Capture the cell that displays the provided text and extract its [X, Y] central coordinate. 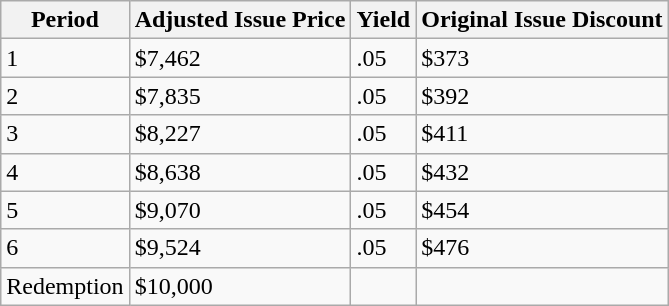
$9,524 [240, 248]
$7,835 [240, 96]
$476 [542, 248]
$9,070 [240, 210]
4 [65, 172]
1 [65, 58]
$411 [542, 134]
$392 [542, 96]
$454 [542, 210]
2 [65, 96]
3 [65, 134]
Yield [384, 20]
$432 [542, 172]
$10,000 [240, 286]
$8,638 [240, 172]
Adjusted Issue Price [240, 20]
$7,462 [240, 58]
$373 [542, 58]
Period [65, 20]
Redemption [65, 286]
$8,227 [240, 134]
Original Issue Discount [542, 20]
6 [65, 248]
5 [65, 210]
